Find where the given text appears and provide that cell's center as [X, Y] coordinate. 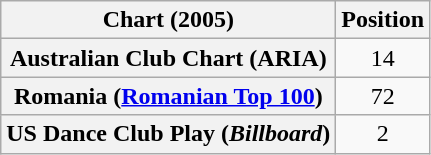
Australian Club Chart (ARIA) [168, 58]
Position [383, 20]
Romania (Romanian Top 100) [168, 96]
72 [383, 96]
US Dance Club Play (Billboard) [168, 134]
Chart (2005) [168, 20]
2 [383, 134]
14 [383, 58]
